For the text-containing cell, return its midpoint in [X, Y] coordinate format. 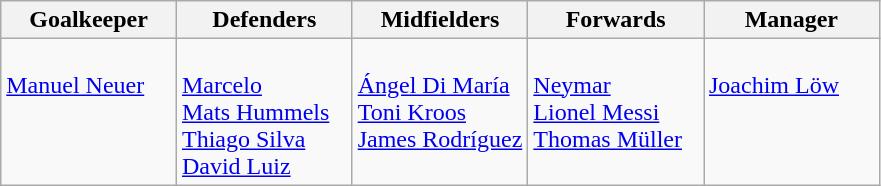
Marcelo Mats Hummels Thiago Silva David Luiz [264, 112]
Manager [792, 20]
Midfielders [440, 20]
Defenders [264, 20]
Forwards [616, 20]
Neymar Lionel Messi Thomas Müller [616, 112]
Ángel Di María Toni Kroos James Rodríguez [440, 112]
Goalkeeper [89, 20]
Joachim Löw [792, 112]
Manuel Neuer [89, 112]
